Identify which cell holds the provided text, then report its [X, Y] central coordinate. 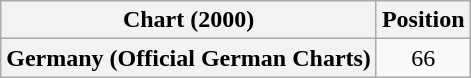
Germany (Official German Charts) [189, 58]
Chart (2000) [189, 20]
Position [423, 20]
66 [423, 58]
